Extract the [X, Y] coordinate from the center of the cell holding the provided text.  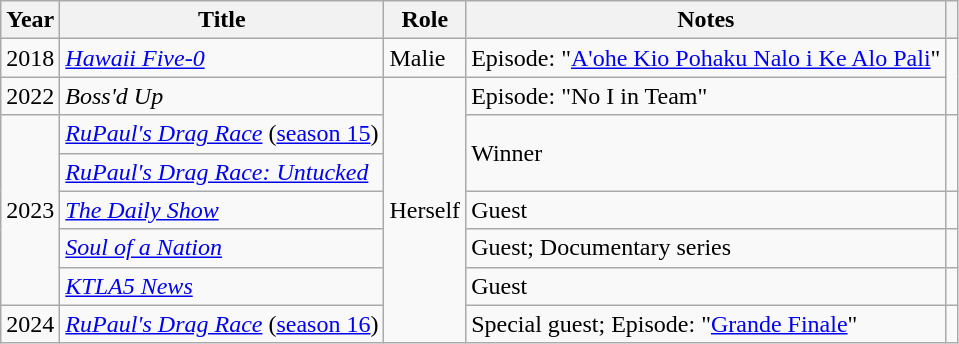
2018 [30, 58]
Boss'd Up [222, 96]
2022 [30, 96]
The Daily Show [222, 210]
Episode: "A'ohe Kio Pohaku Nalo i Ke Alo Pali" [706, 58]
Title [222, 20]
Guest; Documentary series [706, 248]
Special guest; Episode: "Grande Finale" [706, 324]
Winner [706, 153]
2023 [30, 210]
Soul of a Nation [222, 248]
KTLA5 News [222, 286]
Herself [425, 210]
Year [30, 20]
RuPaul's Drag Race: Untucked [222, 172]
Hawaii Five-0 [222, 58]
Role [425, 20]
Notes [706, 20]
RuPaul's Drag Race (season 15) [222, 134]
Malie [425, 58]
Episode: "No I in Team" [706, 96]
2024 [30, 324]
RuPaul's Drag Race (season 16) [222, 324]
